Detect which cell encompasses the target text, then output its (X, Y) center coordinate. 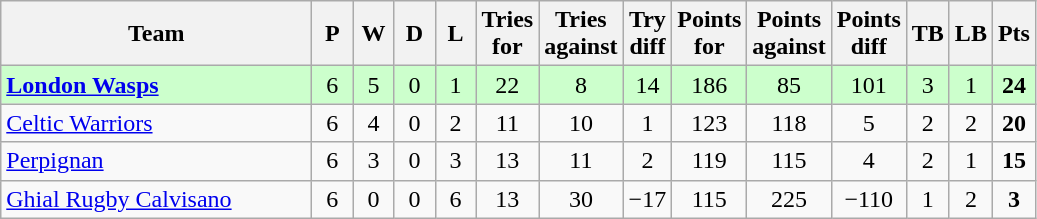
20 (1014, 123)
W (374, 34)
24 (1014, 85)
8 (581, 85)
Points diff (868, 34)
D (414, 34)
Pts (1014, 34)
Team (156, 34)
TB (928, 34)
186 (710, 85)
118 (789, 123)
101 (868, 85)
Tries for (508, 34)
Points against (789, 34)
14 (648, 85)
123 (710, 123)
Ghial Rugby Calvisano (156, 199)
Try diff (648, 34)
15 (1014, 161)
30 (581, 199)
Tries against (581, 34)
London Wasps (156, 85)
225 (789, 199)
L (456, 34)
85 (789, 85)
10 (581, 123)
Points for (710, 34)
LB (970, 34)
−17 (648, 199)
Perpignan (156, 161)
P (332, 34)
Celtic Warriors (156, 123)
−110 (868, 199)
22 (508, 85)
119 (710, 161)
